Determine the [X, Y] coordinate at the center of the cell enclosing the given text.  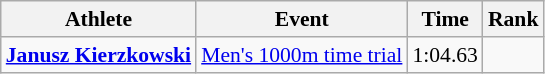
Time [444, 19]
Athlete [98, 19]
Men's 1000m time trial [302, 55]
Janusz Kierzkowski [98, 55]
1:04.63 [444, 55]
Rank [514, 19]
Event [302, 19]
